Pinpoint the cell where the given text exists, returning its [X, Y] midpoint coordinate. 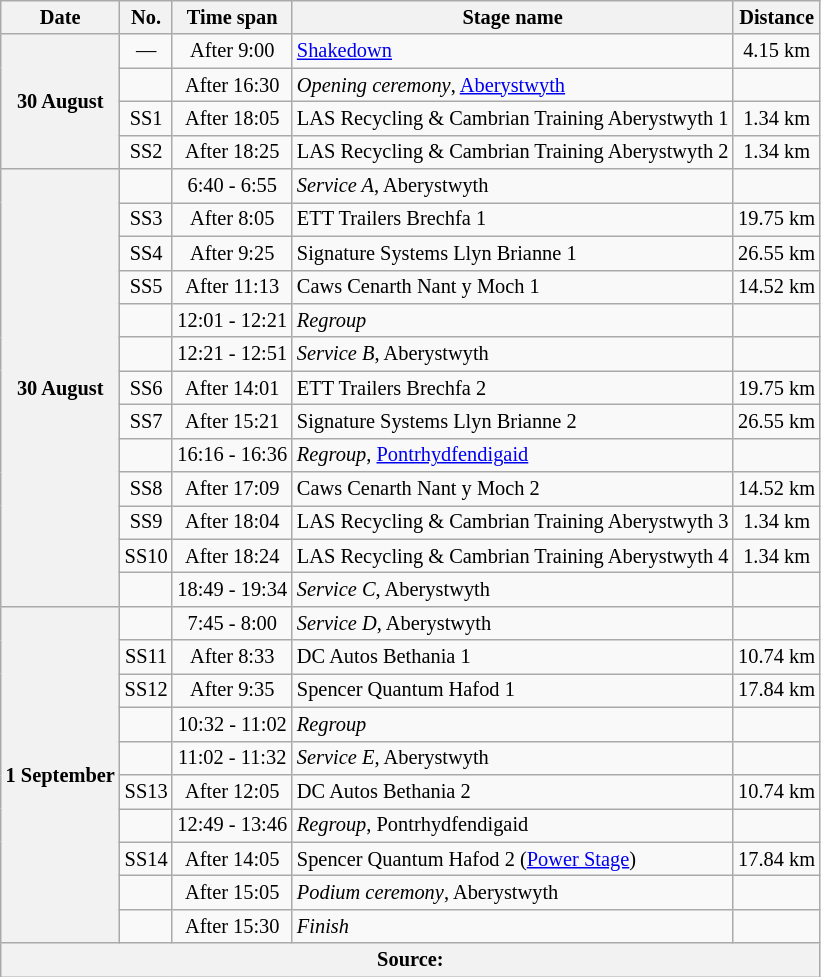
After 16:30 [232, 85]
SS7 [146, 421]
ETT Trailers Brechfa 2 [512, 388]
12:49 - 13:46 [232, 825]
After 15:30 [232, 926]
Spencer Quantum Hafod 2 (Power Stage) [512, 859]
Source: [410, 960]
After 18:04 [232, 522]
Service B, Aberystwyth [512, 354]
After 14:05 [232, 859]
SS13 [146, 791]
11:02 - 11:32 [232, 758]
LAS Recycling & Cambrian Training Aberystwyth 2 [512, 152]
No. [146, 17]
After 18:05 [232, 118]
After 14:01 [232, 388]
Service A, Aberystwyth [512, 186]
4.15 km [776, 51]
After 17:09 [232, 489]
LAS Recycling & Cambrian Training Aberystwyth 4 [512, 556]
10:32 - 11:02 [232, 724]
1 September [60, 774]
After 8:05 [232, 219]
12:21 - 12:51 [232, 354]
Finish [512, 926]
SS1 [146, 118]
After 8:33 [232, 657]
16:16 - 16:36 [232, 455]
After 11:13 [232, 287]
After 9:00 [232, 51]
Time span [232, 17]
12:01 - 12:21 [232, 320]
After 18:24 [232, 556]
6:40 - 6:55 [232, 186]
Date [60, 17]
SS4 [146, 253]
SS8 [146, 489]
After 15:21 [232, 421]
SS11 [146, 657]
SS6 [146, 388]
Service C, Aberystwyth [512, 589]
SS3 [146, 219]
Opening ceremony, Aberystwyth [512, 85]
Podium ceremony, Aberystwyth [512, 892]
LAS Recycling & Cambrian Training Aberystwyth 1 [512, 118]
Shakedown [512, 51]
After 9:25 [232, 253]
Spencer Quantum Hafod 1 [512, 690]
SS5 [146, 287]
DC Autos Bethania 1 [512, 657]
After 18:25 [232, 152]
SS10 [146, 556]
After 9:35 [232, 690]
Stage name [512, 17]
Caws Cenarth Nant y Moch 1 [512, 287]
18:49 - 19:34 [232, 589]
SS14 [146, 859]
Signature Systems Llyn Brianne 2 [512, 421]
— [146, 51]
SS9 [146, 522]
Distance [776, 17]
After 12:05 [232, 791]
DC Autos Bethania 2 [512, 791]
SS2 [146, 152]
LAS Recycling & Cambrian Training Aberystwyth 3 [512, 522]
SS12 [146, 690]
ETT Trailers Brechfa 1 [512, 219]
Service D, Aberystwyth [512, 623]
Signature Systems Llyn Brianne 1 [512, 253]
After 15:05 [232, 892]
7:45 - 8:00 [232, 623]
Service E, Aberystwyth [512, 758]
Caws Cenarth Nant y Moch 2 [512, 489]
